Provide the [X, Y] coordinate of the cell's center where the given text is located.  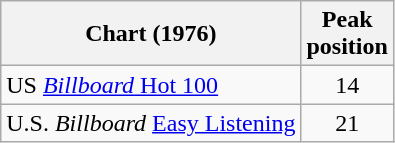
14 [347, 85]
Chart (1976) [151, 34]
Peakposition [347, 34]
US Billboard Hot 100 [151, 85]
21 [347, 123]
U.S. Billboard Easy Listening [151, 123]
